Determine the (X, Y) coordinate at the center of the cell enclosing the given text.  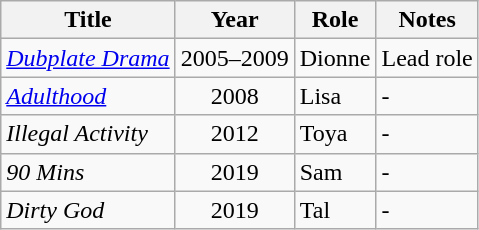
Lisa (335, 96)
Tal (335, 210)
Toya (335, 134)
Adulthood (88, 96)
Illegal Activity (88, 134)
Role (335, 20)
2008 (234, 96)
Dirty God (88, 210)
Notes (427, 20)
Lead role (427, 58)
2005–2009 (234, 58)
Dionne (335, 58)
Title (88, 20)
90 Mins (88, 172)
Sam (335, 172)
Dubplate Drama (88, 58)
Year (234, 20)
2012 (234, 134)
